Capture the cell that displays the provided text and extract its (X, Y) central coordinate. 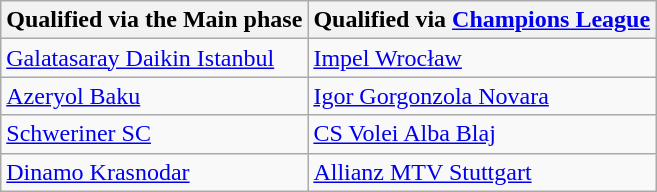
Azeryol Baku (154, 96)
Qualified via Champions League (482, 20)
Schweriner SC (154, 134)
CS Volei Alba Blaj (482, 134)
Dinamo Krasnodar (154, 172)
Impel Wrocław (482, 58)
Galatasaray Daikin Istanbul (154, 58)
Qualified via the Main phase (154, 20)
Igor Gorgonzola Novara (482, 96)
Allianz MTV Stuttgart (482, 172)
